Determine the (x, y) coordinate at the center of the cell enclosing the given text.  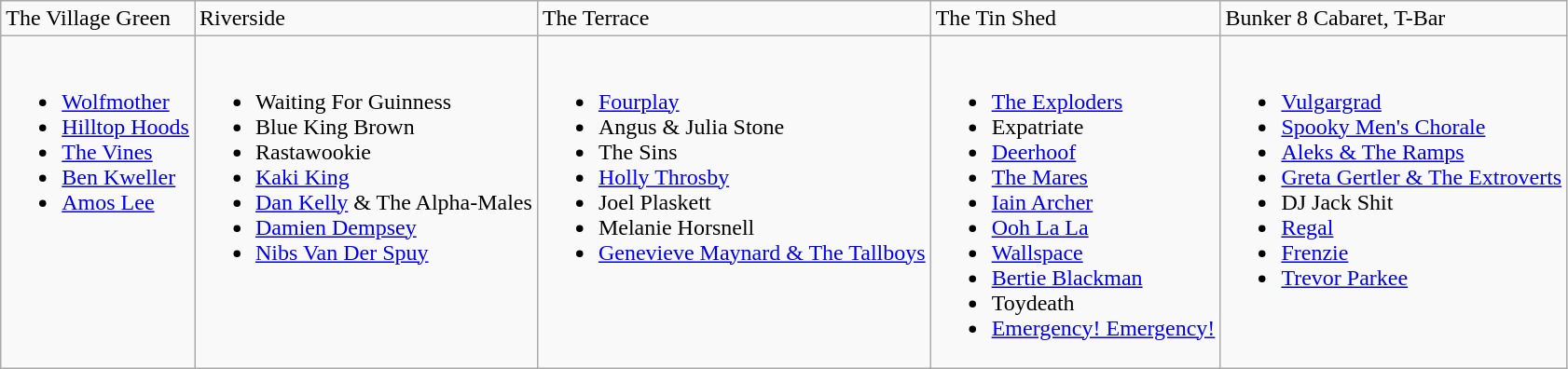
Bunker 8 Cabaret, T-Bar (1394, 19)
WolfmotherHilltop HoodsThe VinesBen KwellerAmos Lee (98, 202)
Waiting For GuinnessBlue King BrownRastawookieKaki KingDan Kelly & The Alpha-MalesDamien DempseyNibs Van Der Spuy (365, 202)
The Village Green (98, 19)
FourplayAngus & Julia StoneThe SinsHolly ThrosbyJoel PlaskettMelanie HorsnellGenevieve Maynard & The Tallboys (734, 202)
VulgargradSpooky Men's ChoraleAleks & The RampsGreta Gertler & The ExtrovertsDJ Jack ShitRegalFrenzieTrevor Parkee (1394, 202)
The Tin Shed (1076, 19)
Riverside (365, 19)
The Terrace (734, 19)
The ExplodersExpatriateDeerhoofThe MaresIain ArcherOoh La LaWallspaceBertie BlackmanToydeathEmergency! Emergency! (1076, 202)
